Extract the (x, y) coordinate from the center of the cell holding the provided text.  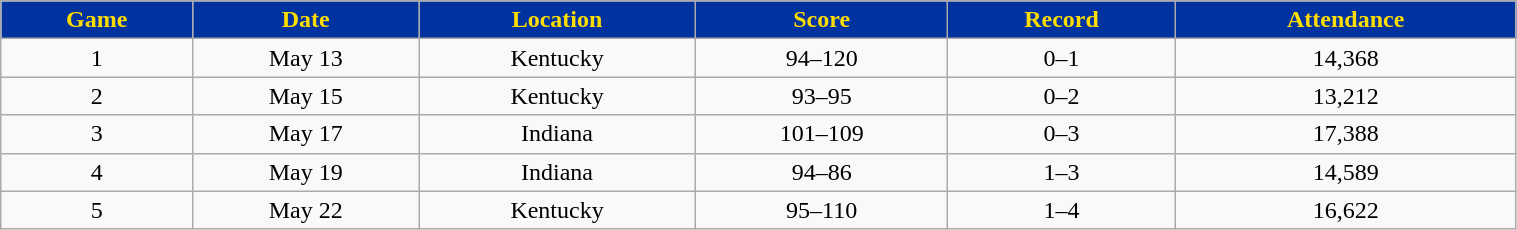
Score (822, 20)
May 19 (306, 172)
May 17 (306, 134)
1 (97, 58)
May 15 (306, 96)
16,622 (1346, 210)
0–1 (1062, 58)
13,212 (1346, 96)
95–110 (822, 210)
17,388 (1346, 134)
1–3 (1062, 172)
5 (97, 210)
3 (97, 134)
94–86 (822, 172)
Location (558, 20)
94–120 (822, 58)
14,368 (1346, 58)
Record (1062, 20)
Game (97, 20)
2 (97, 96)
1–4 (1062, 210)
14,589 (1346, 172)
93–95 (822, 96)
0–3 (1062, 134)
101–109 (822, 134)
0–2 (1062, 96)
May 22 (306, 210)
Date (306, 20)
Attendance (1346, 20)
May 13 (306, 58)
4 (97, 172)
